Output the (X, Y) coordinate of the center of the cell containing the given text.  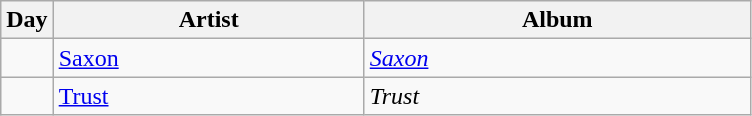
Artist (208, 20)
Album (557, 20)
Day (27, 20)
